Detect which cell encompasses the target text, then output its (x, y) center coordinate. 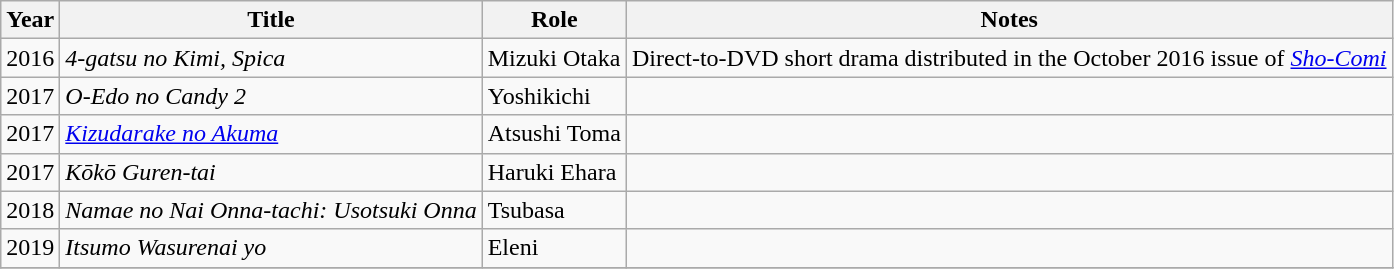
Year (30, 20)
4-gatsu no Kimi, Spica (271, 58)
Title (271, 20)
2019 (30, 248)
Kizudarake no Akuma (271, 134)
Haruki Ehara (554, 172)
Itsumo Wasurenai yo (271, 248)
Tsubasa (554, 210)
Direct-to-DVD short drama distributed in the October 2016 issue of Sho-Comi (1009, 58)
O-Edo no Candy 2 (271, 96)
Kōkō Guren-tai (271, 172)
Eleni (554, 248)
Role (554, 20)
Namae no Nai Onna-tachi: Usotsuki Onna (271, 210)
Yoshikichi (554, 96)
2018 (30, 210)
Mizuki Otaka (554, 58)
Atsushi Toma (554, 134)
Notes (1009, 20)
2016 (30, 58)
